Find where the given text appears and provide that cell's center as [X, Y] coordinate. 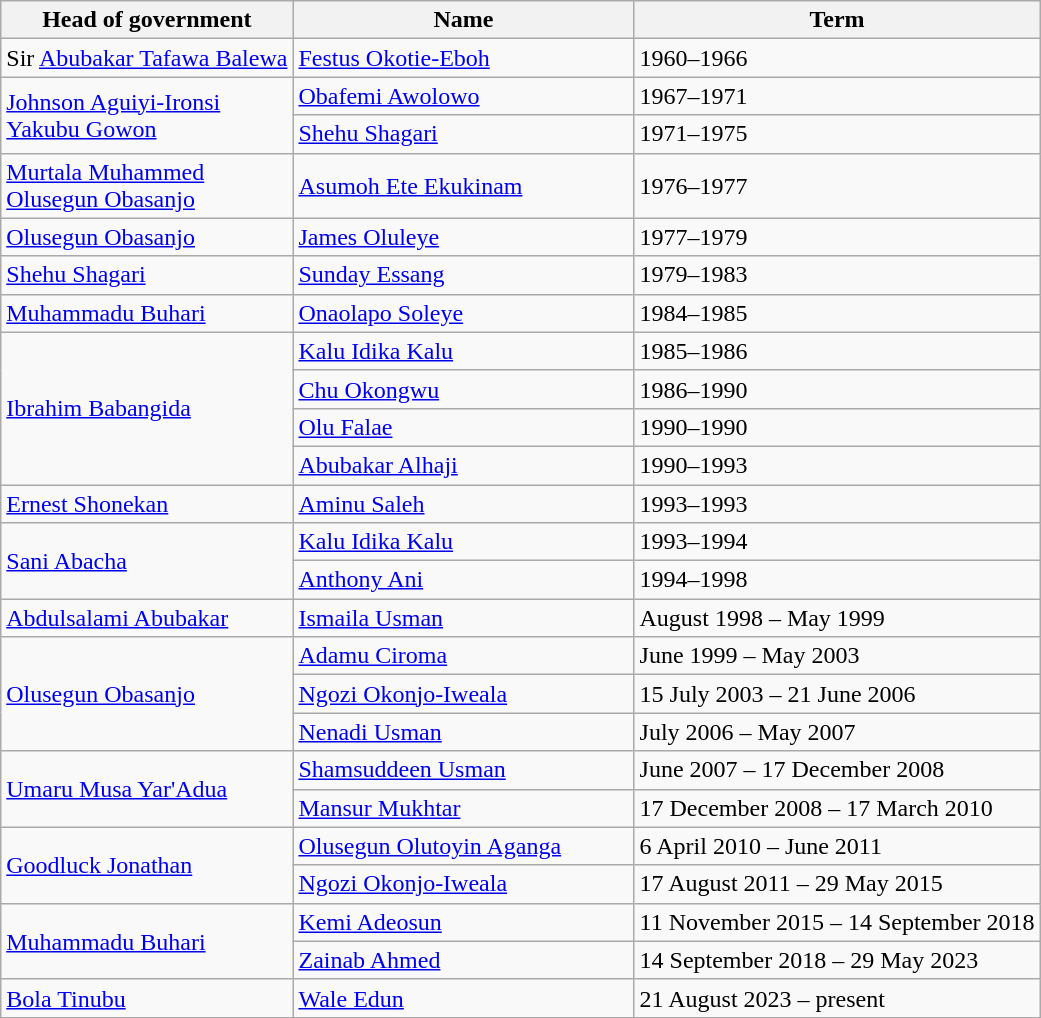
1994–1998 [837, 580]
Kemi Adeosun [464, 922]
1990–1993 [837, 465]
17 December 2008 – 17 March 2010 [837, 808]
1979–1983 [837, 275]
June 1999 – May 2003 [837, 656]
15 July 2003 – 21 June 2006 [837, 694]
1976–1977 [837, 186]
14 September 2018 – 29 May 2023 [837, 960]
Umaru Musa Yar'Adua [147, 789]
Bola Tinubu [147, 998]
Asumoh Ete Ekukinam [464, 186]
Anthony Ani [464, 580]
1967–1971 [837, 96]
James Oluleye [464, 237]
July 2006 – May 2007 [837, 732]
Olu Falae [464, 427]
1985–1986 [837, 351]
Zainab Ahmed [464, 960]
Ibrahim Babangida [147, 408]
Olusegun Olutoyin Aganga [464, 846]
Nenadi Usman [464, 732]
Festus Okotie-Eboh [464, 58]
21 August 2023 – present [837, 998]
Johnson Aguiyi-IronsiYakubu Gowon [147, 115]
Chu Okongwu [464, 389]
Ernest Shonekan [147, 503]
1990–1990 [837, 427]
1993–1993 [837, 503]
Wale Edun [464, 998]
Shamsuddeen Usman [464, 770]
6 April 2010 – June 2011 [837, 846]
Sani Abacha [147, 561]
Name [464, 20]
1984–1985 [837, 313]
Murtala MuhammedOlusegun Obasanjo [147, 186]
Goodluck Jonathan [147, 865]
June 2007 – 17 December 2008 [837, 770]
Ismaila Usman [464, 618]
August 1998 – May 1999 [837, 618]
1993–1994 [837, 542]
11 November 2015 – 14 September 2018 [837, 922]
1971–1975 [837, 134]
Obafemi Awolowo [464, 96]
Adamu Ciroma [464, 656]
1986–1990 [837, 389]
17 August 2011 – 29 May 2015 [837, 884]
Head of government [147, 20]
Aminu Saleh [464, 503]
1977–1979 [837, 237]
Abubakar Alhaji [464, 465]
1960–1966 [837, 58]
Sir Abubakar Tafawa Balewa [147, 58]
Abdulsalami Abubakar [147, 618]
Term [837, 20]
Onaolapo Soleye [464, 313]
Mansur Mukhtar [464, 808]
Sunday Essang [464, 275]
